Detect which cell encompasses the target text, then output its (x, y) center coordinate. 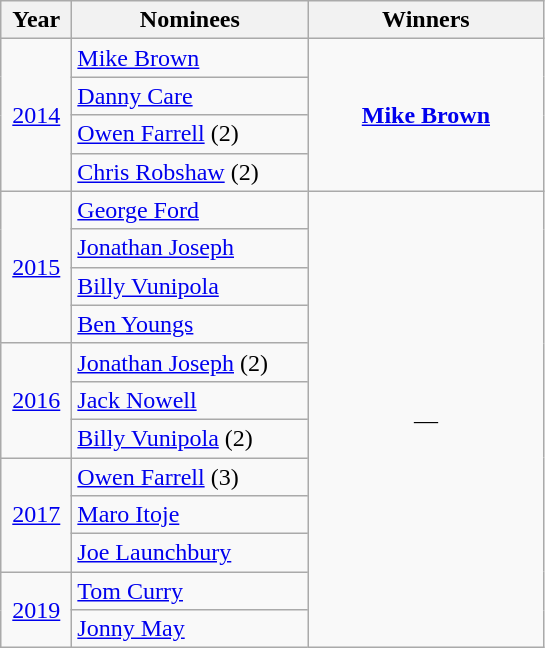
Joe Launchbury (190, 553)
Owen Farrell (2) (190, 134)
Billy Vunipola (190, 286)
2019 (36, 610)
Danny Care (190, 96)
Tom Curry (190, 591)
Year (36, 20)
Ben Youngs (190, 324)
Billy Vunipola (2) (190, 438)
Owen Farrell (3) (190, 477)
2014 (36, 115)
2016 (36, 400)
George Ford (190, 210)
2017 (36, 515)
— (426, 420)
Nominees (190, 20)
2015 (36, 267)
Jonathan Joseph (190, 248)
Jonathan Joseph (2) (190, 362)
Maro Itoje (190, 515)
Chris Robshaw (2) (190, 172)
Winners (426, 20)
Jonny May (190, 629)
Jack Nowell (190, 400)
